Locate the cell with the specified text and output its (X, Y) center coordinate. 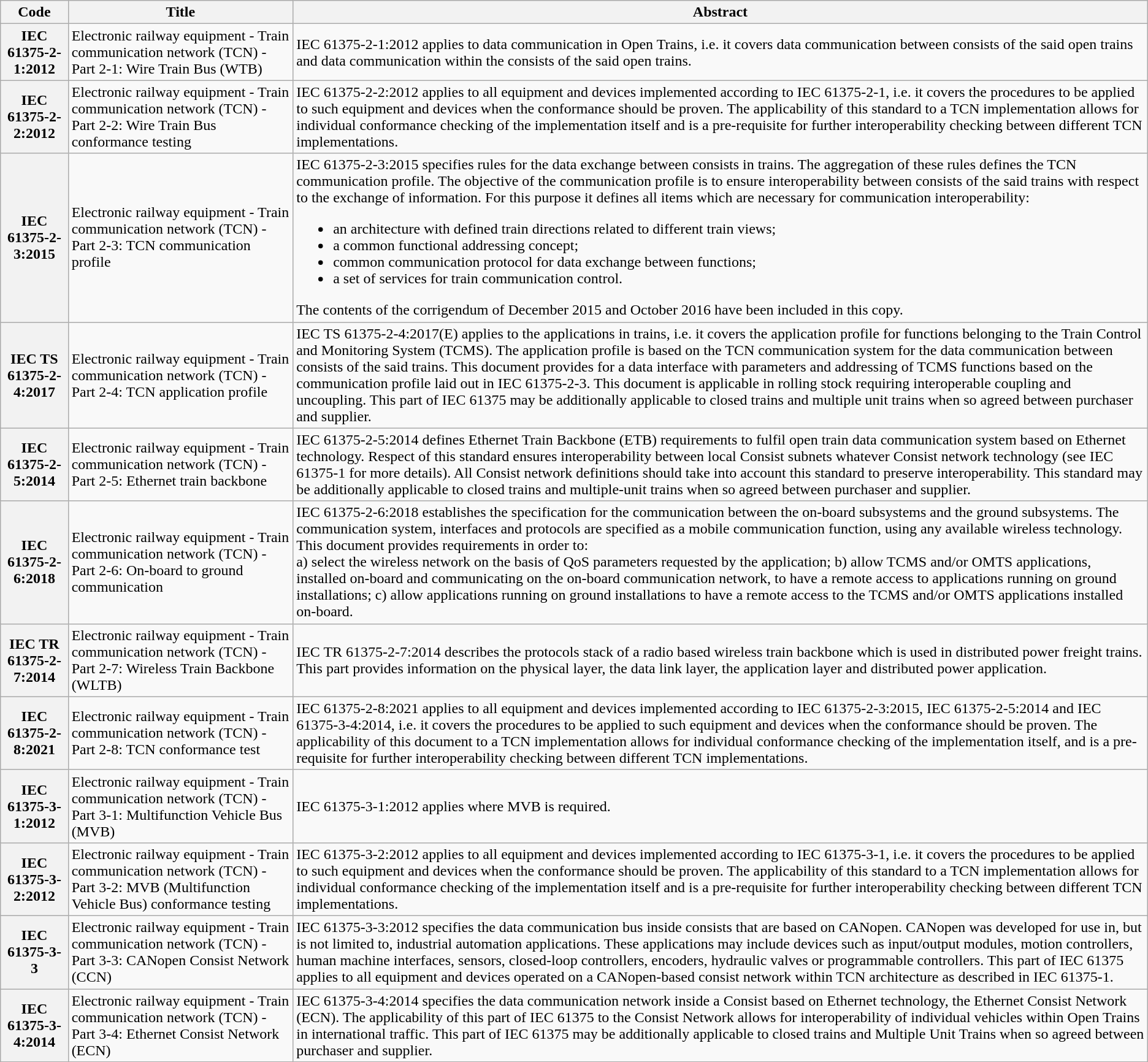
IEC 61375-2-1:2012 (34, 52)
Code (34, 12)
IEC TS 61375-2-4:2017 (34, 375)
IEC 61375-2-3:2015 (34, 238)
Electronic railway equipment - Train communication network (TCN) - Part 3-1: Multifunction Vehicle Bus (MVB) (180, 806)
IEC 61375-3-1:2012 applies where MVB is required. (721, 806)
IEC 61375-3-2:2012 (34, 879)
IEC 61375-2-8:2021 (34, 733)
Electronic railway equipment - Train communication network (TCN) - Part 3-3: CANopen Consist Network (CCN) (180, 952)
IEC 61375-3-3 (34, 952)
Electronic railway equipment - Train communication network (TCN) - Part 2-3: TCN communication profile (180, 238)
Electronic railway equipment - Train communication network (TCN) - Part 3-4: Ethernet Consist Network (ECN) (180, 1025)
IEC 61375-3-4:2014 (34, 1025)
Electronic railway equipment - Train communication network (TCN) - Part 2-2: Wire Train Bus conformance testing (180, 117)
IEC 61375-2-2:2012 (34, 117)
Electronic railway equipment - Train communication network (TCN) - Part 3-2: MVB (Multifunction Vehicle Bus) conformance testing (180, 879)
Electronic railway equipment - Train communication network (TCN) - Part 2-6: On-board to ground communication (180, 562)
IEC 61375-2-6:2018 (34, 562)
Title (180, 12)
Electronic railway equipment - Train communication network (TCN) - Part 2-5: Ethernet train backbone (180, 465)
Electronic railway equipment - Train communication network (TCN) - Part 2-4: TCN application profile (180, 375)
IEC TR 61375-2-7:2014 (34, 660)
Electronic railway equipment - Train communication network (TCN) - Part 2-1: Wire Train Bus (WTB) (180, 52)
IEC 61375-2-5:2014 (34, 465)
Abstract (721, 12)
Electronic railway equipment - Train communication network (TCN) - Part 2-7: Wireless Train Backbone (WLTB) (180, 660)
Electronic railway equipment - Train communication network (TCN) - Part 2-8: TCN conformance test (180, 733)
IEC 61375-3-1:2012 (34, 806)
